Detect which cell encompasses the target text, then output its [x, y] center coordinate. 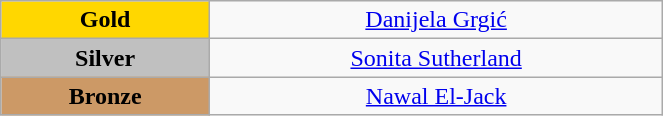
Gold [106, 20]
Silver [106, 58]
Nawal El-Jack [436, 96]
Sonita Sutherland [436, 58]
Danijela Grgić [436, 20]
Bronze [106, 96]
